Locate the cell with the specified text and output its (X, Y) center coordinate. 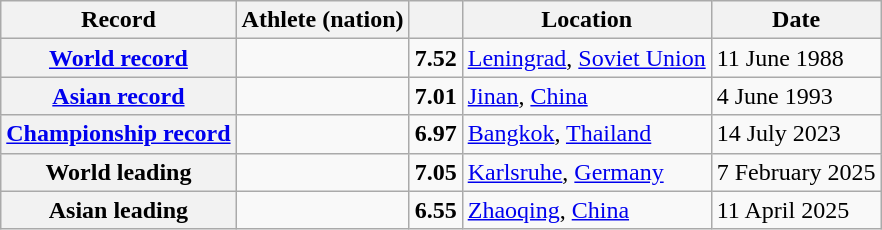
Record (118, 20)
Leningrad, Soviet Union (586, 58)
14 July 2023 (796, 134)
Championship record (118, 134)
7.05 (436, 172)
World leading (118, 172)
Bangkok, Thailand (586, 134)
11 April 2025 (796, 210)
7 February 2025 (796, 172)
4 June 1993 (796, 96)
Location (586, 20)
Asian leading (118, 210)
Jinan, China (586, 96)
Athlete (nation) (322, 20)
Karlsruhe, Germany (586, 172)
Asian record (118, 96)
7.52 (436, 58)
Zhaoqing, China (586, 210)
7.01 (436, 96)
11 June 1988 (796, 58)
6.97 (436, 134)
Date (796, 20)
World record (118, 58)
6.55 (436, 210)
